Return (x, y) of the center of cell containing provided text 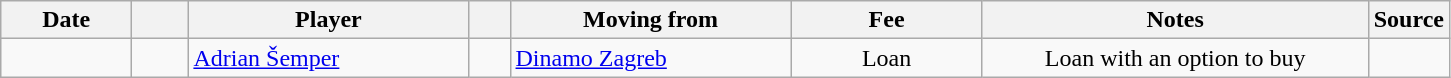
Loan (886, 58)
Moving from (650, 20)
Fee (886, 20)
Loan with an option to buy (1175, 58)
Dinamo Zagreb (650, 58)
Adrian Šemper (328, 58)
Date (66, 20)
Notes (1175, 20)
Player (328, 20)
Source (1408, 20)
